Output the (X, Y) coordinate of the center of the cell containing the given text.  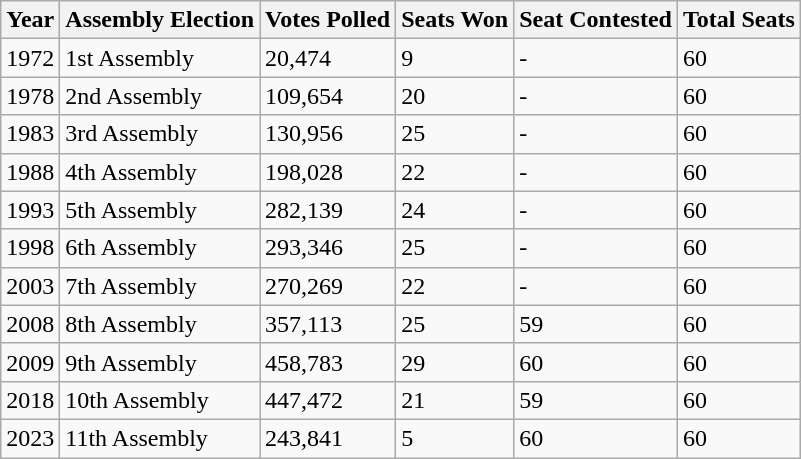
2023 (30, 438)
1st Assembly (160, 58)
2003 (30, 286)
243,841 (328, 438)
10th Assembly (160, 400)
2009 (30, 362)
Total Seats (738, 20)
Assembly Election (160, 20)
9 (455, 58)
4th Assembly (160, 172)
20 (455, 96)
21 (455, 400)
Seat Contested (596, 20)
5th Assembly (160, 210)
29 (455, 362)
1978 (30, 96)
1972 (30, 58)
1988 (30, 172)
Votes Polled (328, 20)
2018 (30, 400)
2nd Assembly (160, 96)
1998 (30, 248)
11th Assembly (160, 438)
Year (30, 20)
109,654 (328, 96)
7th Assembly (160, 286)
8th Assembly (160, 324)
9th Assembly (160, 362)
24 (455, 210)
282,139 (328, 210)
130,956 (328, 134)
270,269 (328, 286)
198,028 (328, 172)
447,472 (328, 400)
5 (455, 438)
3rd Assembly (160, 134)
2008 (30, 324)
20,474 (328, 58)
Seats Won (455, 20)
293,346 (328, 248)
357,113 (328, 324)
6th Assembly (160, 248)
1983 (30, 134)
1993 (30, 210)
458,783 (328, 362)
